Provide the (X, Y) coordinate of the cell's center where the given text is located.  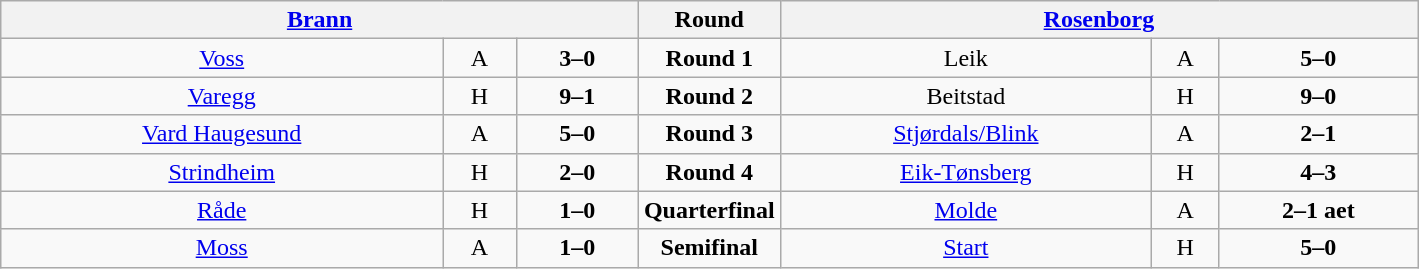
Stjørdals/Blink (966, 134)
Molde (966, 210)
4–3 (1318, 172)
2–1 aet (1318, 210)
Round 4 (709, 172)
9–0 (1318, 96)
Round 2 (709, 96)
9–1 (577, 96)
Leik (966, 58)
Rosenborg (1099, 20)
Varegg (222, 96)
Moss (222, 248)
Voss (222, 58)
Round 1 (709, 58)
Beitstad (966, 96)
Eik-Tønsberg (966, 172)
Råde (222, 210)
Semifinal (709, 248)
Round 3 (709, 134)
Round (709, 20)
2–1 (1318, 134)
Start (966, 248)
Brann (320, 20)
2–0 (577, 172)
Strindheim (222, 172)
Quarterfinal (709, 210)
3–0 (577, 58)
Vard Haugesund (222, 134)
